From the cell containing the given text, extract its center point as (x, y) coordinate. 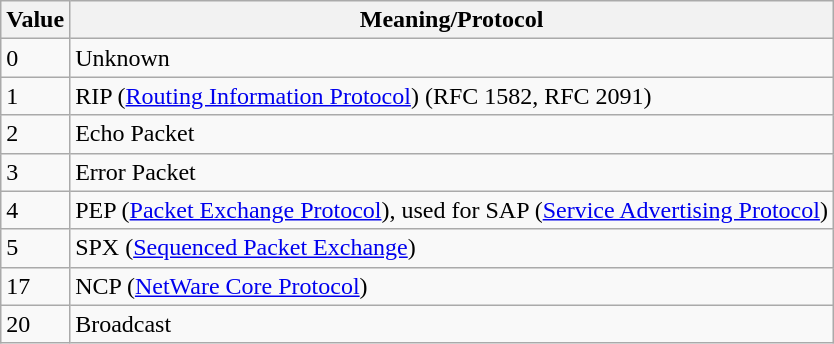
Error Packet (452, 172)
4 (36, 210)
5 (36, 248)
17 (36, 286)
NCP (NetWare Core Protocol) (452, 286)
1 (36, 96)
Broadcast (452, 324)
Meaning/Protocol (452, 20)
RIP (Routing Information Protocol) (RFC 1582, RFC 2091) (452, 96)
2 (36, 134)
0 (36, 58)
SPX (Sequenced Packet Exchange) (452, 248)
PEP (Packet Exchange Protocol), used for SAP (Service Advertising Protocol) (452, 210)
Unknown (452, 58)
3 (36, 172)
Value (36, 20)
Echo Packet (452, 134)
20 (36, 324)
